Return the (X, Y) coordinate for the center point of the cell that contains the specified text.  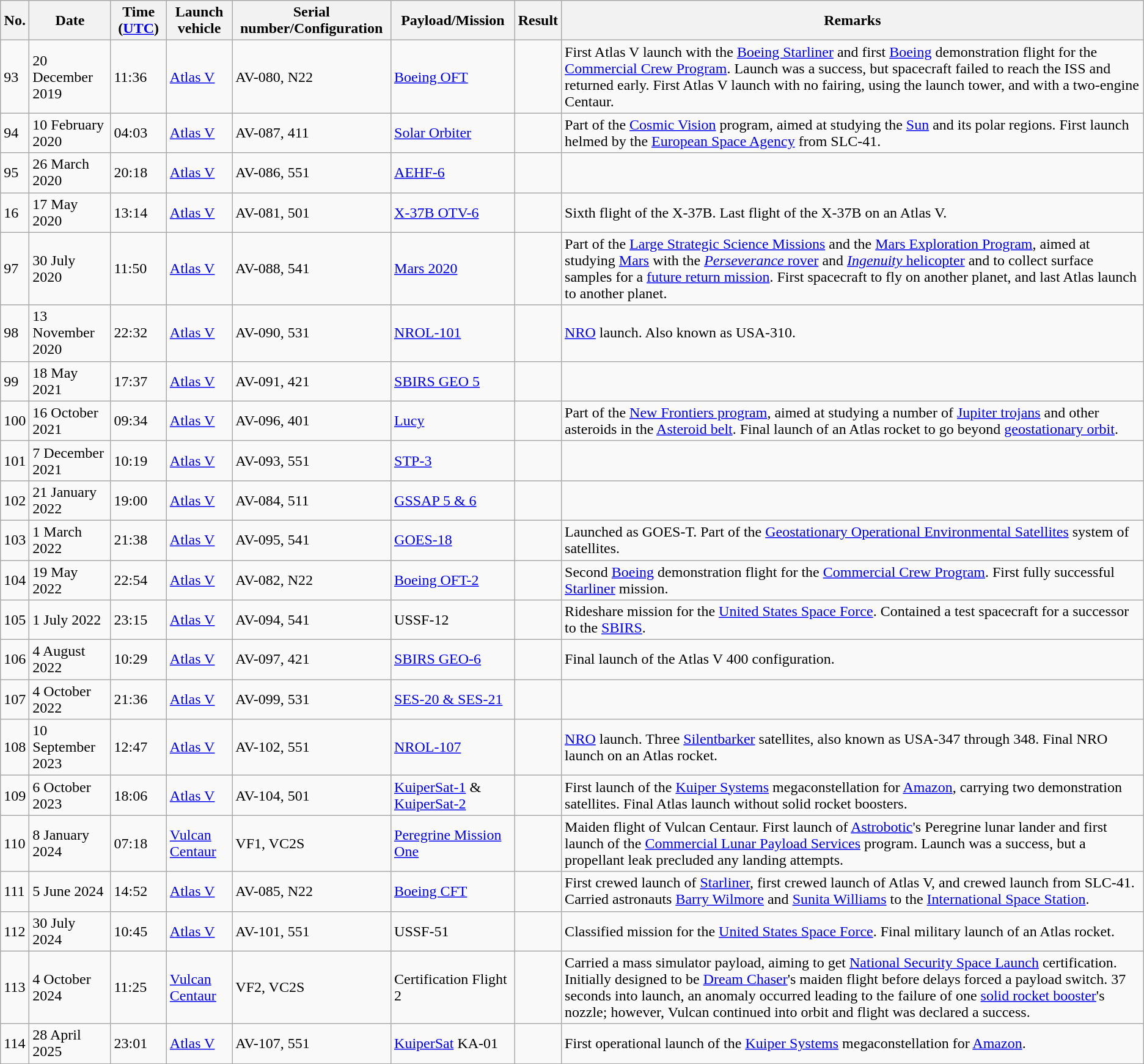
Second Boeing demonstration flight for the Commercial Crew Program. First fully successful Starliner mission. (853, 579)
GSSAP 5 & 6 (453, 500)
108 (15, 747)
Result (538, 21)
AV-080, N22 (312, 77)
04:03 (138, 133)
10 September 2023 (70, 747)
13 November 2020 (70, 333)
20 December 2019 (70, 77)
19 May 2022 (70, 579)
17:37 (138, 381)
97 (15, 269)
Classified mission for the United States Space Force. Final military launch of an Atlas rocket. (853, 931)
Peregrine Mission One (453, 843)
18 May 2021 (70, 381)
Lucy (453, 420)
AV-087, 411 (312, 133)
Payload/Mission (453, 21)
VF2, VC2S (312, 988)
26 March 2020 (70, 172)
107 (15, 699)
4 October 2022 (70, 699)
AV-107, 551 (312, 1044)
7 December 2021 (70, 461)
X-37B OTV-6 (453, 213)
14:52 (138, 891)
KuiperSat KA-01 (453, 1044)
Solar Orbiter (453, 133)
NRO launch. Also known as USA-310. (853, 333)
KuiperSat-1 & KuiperSat-2 (453, 796)
22:54 (138, 579)
07:18 (138, 843)
30 July 2020 (70, 269)
98 (15, 333)
USSF-12 (453, 620)
Remarks (853, 21)
16 October 2021 (70, 420)
11:36 (138, 77)
AV-101, 551 (312, 931)
AV-104, 501 (312, 796)
AV-081, 501 (312, 213)
Certification Flight 2 (453, 988)
94 (15, 133)
4 August 2022 (70, 660)
1 July 2022 (70, 620)
Launched as GOES-T. Part of the Geostationary Operational Environmental Satellites system of satellites. (853, 540)
103 (15, 540)
109 (15, 796)
95 (15, 172)
23:01 (138, 1044)
21:36 (138, 699)
Time (UTC) (138, 21)
28 April 2025 (70, 1044)
10:45 (138, 931)
16 (15, 213)
Rideshare mission for the United States Space Force. Contained a test spacecraft for a successor to the SBIRS. (853, 620)
6 October 2023 (70, 796)
AV-090, 531 (312, 333)
AV-091, 421 (312, 381)
Serial number/Configuration (312, 21)
STP-3 (453, 461)
10:19 (138, 461)
20:18 (138, 172)
AV-094, 541 (312, 620)
AV-095, 541 (312, 540)
104 (15, 579)
Boeing OFT-2 (453, 579)
Part of the Cosmic Vision program, aimed at studying the Sun and its polar regions. First launch helmed by the European Space Agency from SLC-41. (853, 133)
USSF-51 (453, 931)
99 (15, 381)
30 July 2024 (70, 931)
SBIRS GEO-6 (453, 660)
Final launch of the Atlas V 400 configuration. (853, 660)
VF1, VC2S (312, 843)
AV-102, 551 (312, 747)
106 (15, 660)
NROL-107 (453, 747)
AV-099, 531 (312, 699)
Boeing OFT (453, 77)
First operational launch of the Kuiper Systems megaconstellation for Amazon. (853, 1044)
19:00 (138, 500)
22:32 (138, 333)
AV-097, 421 (312, 660)
5 June 2024 (70, 891)
AEHF-6 (453, 172)
Mars 2020 (453, 269)
101 (15, 461)
21:38 (138, 540)
SES-20 & SES-21 (453, 699)
No. (15, 21)
AV-093, 551 (312, 461)
SBIRS GEO 5 (453, 381)
17 May 2020 (70, 213)
Sixth flight of the X-37B. Last flight of the X-37B on an Atlas V. (853, 213)
11:25 (138, 988)
AV-086, 551 (312, 172)
AV-084, 511 (312, 500)
12:47 (138, 747)
10 February 2020 (70, 133)
NROL-101 (453, 333)
1 March 2022 (70, 540)
10:29 (138, 660)
NRO launch. Three Silentbarker satellites, also known as USA-347 through 348. Final NRO launch on an Atlas rocket. (853, 747)
8 January 2024 (70, 843)
4 October 2024 (70, 988)
21 January 2022 (70, 500)
AV-096, 401 (312, 420)
GOES-18 (453, 540)
23:15 (138, 620)
112 (15, 931)
114 (15, 1044)
111 (15, 891)
113 (15, 988)
AV-088, 541 (312, 269)
11:50 (138, 269)
AV-085, N22 (312, 891)
09:34 (138, 420)
Boeing CFT (453, 891)
100 (15, 420)
Launch vehicle (199, 21)
102 (15, 500)
Date (70, 21)
105 (15, 620)
AV-082, N22 (312, 579)
13:14 (138, 213)
93 (15, 77)
18:06 (138, 796)
110 (15, 843)
